Find where the given text appears and provide that cell's center as (x, y) coordinate. 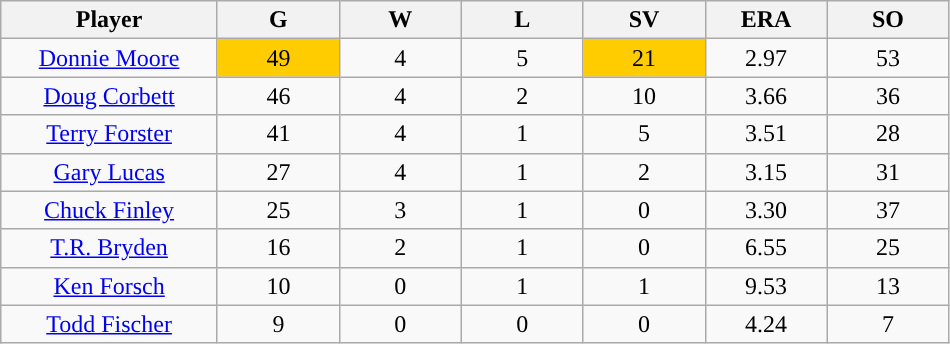
ERA (766, 20)
41 (278, 134)
SO (888, 20)
13 (888, 286)
27 (278, 172)
9.53 (766, 286)
Player (110, 20)
6.55 (766, 248)
53 (888, 58)
4.24 (766, 324)
Todd Fischer (110, 324)
2.97 (766, 58)
W (400, 20)
49 (278, 58)
3.30 (766, 210)
T.R. Bryden (110, 248)
Terry Forster (110, 134)
9 (278, 324)
3.51 (766, 134)
3 (400, 210)
16 (278, 248)
21 (644, 58)
36 (888, 96)
Gary Lucas (110, 172)
3.15 (766, 172)
28 (888, 134)
37 (888, 210)
G (278, 20)
31 (888, 172)
Donnie Moore (110, 58)
L (522, 20)
46 (278, 96)
Ken Forsch (110, 286)
SV (644, 20)
Chuck Finley (110, 210)
Doug Corbett (110, 96)
7 (888, 324)
3.66 (766, 96)
